Locate the cell with the specified text and output its (X, Y) center coordinate. 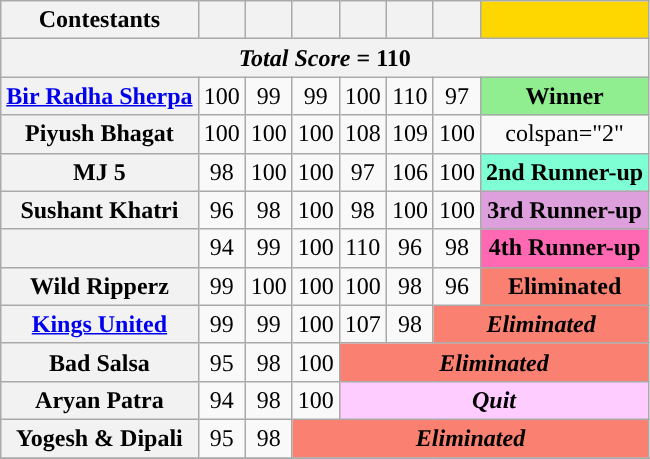
Kings United (100, 324)
Piyush Bhagat (100, 134)
Quit (494, 400)
Bad Salsa (100, 362)
Wild Ripperz (100, 286)
MJ 5 (100, 172)
Winner (564, 96)
Yogesh & Dipali (100, 438)
107 (362, 324)
Aryan Patra (100, 400)
Contestants (100, 20)
109 (410, 134)
Sushant Khatri (100, 210)
108 (362, 134)
4th Runner-up (564, 248)
Bir Radha Sherpa (100, 96)
Total Score = 110 (325, 58)
2nd Runner-up (564, 172)
3rd Runner-up (564, 210)
colspan="2" (564, 134)
106 (410, 172)
